Find where the given text appears and provide that cell's center as [x, y] coordinate. 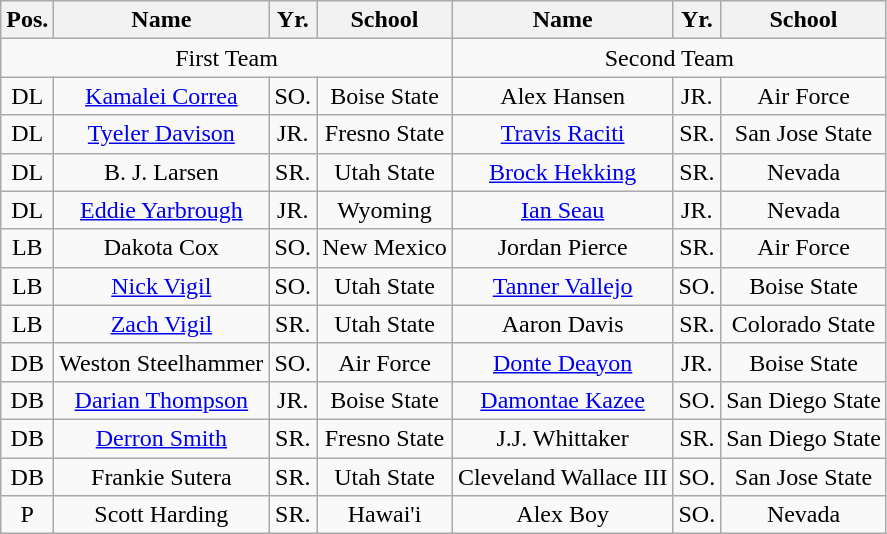
B. J. Larsen [162, 172]
Frankie Sutera [162, 477]
Ian Seau [562, 210]
J.J. Whittaker [562, 438]
Nick Vigil [162, 286]
Weston Steelhammer [162, 362]
Derron Smith [162, 438]
Zach Vigil [162, 324]
Darian Thompson [162, 400]
Tanner Vallejo [562, 286]
First Team [227, 58]
Hawai'i [385, 515]
Donte Deayon [562, 362]
Jordan Pierce [562, 248]
P [28, 515]
Second Team [669, 58]
Wyoming [385, 210]
Alex Boy [562, 515]
Tyeler Davison [162, 134]
Damontae Kazee [562, 400]
Dakota Cox [162, 248]
Aaron Davis [562, 324]
Pos. [28, 20]
Scott Harding [162, 515]
Brock Hekking [562, 172]
Colorado State [804, 324]
Kamalei Correa [162, 96]
Travis Raciti [562, 134]
New Mexico [385, 248]
Alex Hansen [562, 96]
Cleveland Wallace III [562, 477]
Eddie Yarbrough [162, 210]
